Capture the cell that displays the provided text and extract its [x, y] central coordinate. 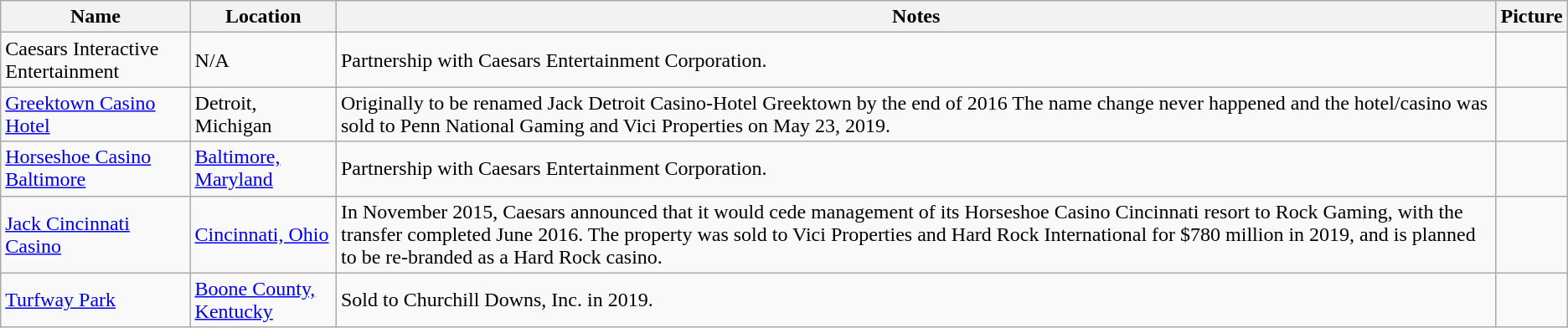
Baltimore, Maryland [263, 169]
Boone County, Kentucky [263, 300]
Sold to Churchill Downs, Inc. in 2019. [916, 300]
Notes [916, 17]
Detroit, Michigan [263, 114]
Location [263, 17]
Name [95, 17]
Picture [1531, 17]
Greektown Casino Hotel [95, 114]
Turfway Park [95, 300]
Horseshoe Casino Baltimore [95, 169]
Jack Cincinnati Casino [95, 234]
Caesars Interactive Entertainment [95, 60]
Cincinnati, Ohio [263, 234]
N/A [263, 60]
